Return the [x, y] coordinate for the center point of the cell that contains the specified text.  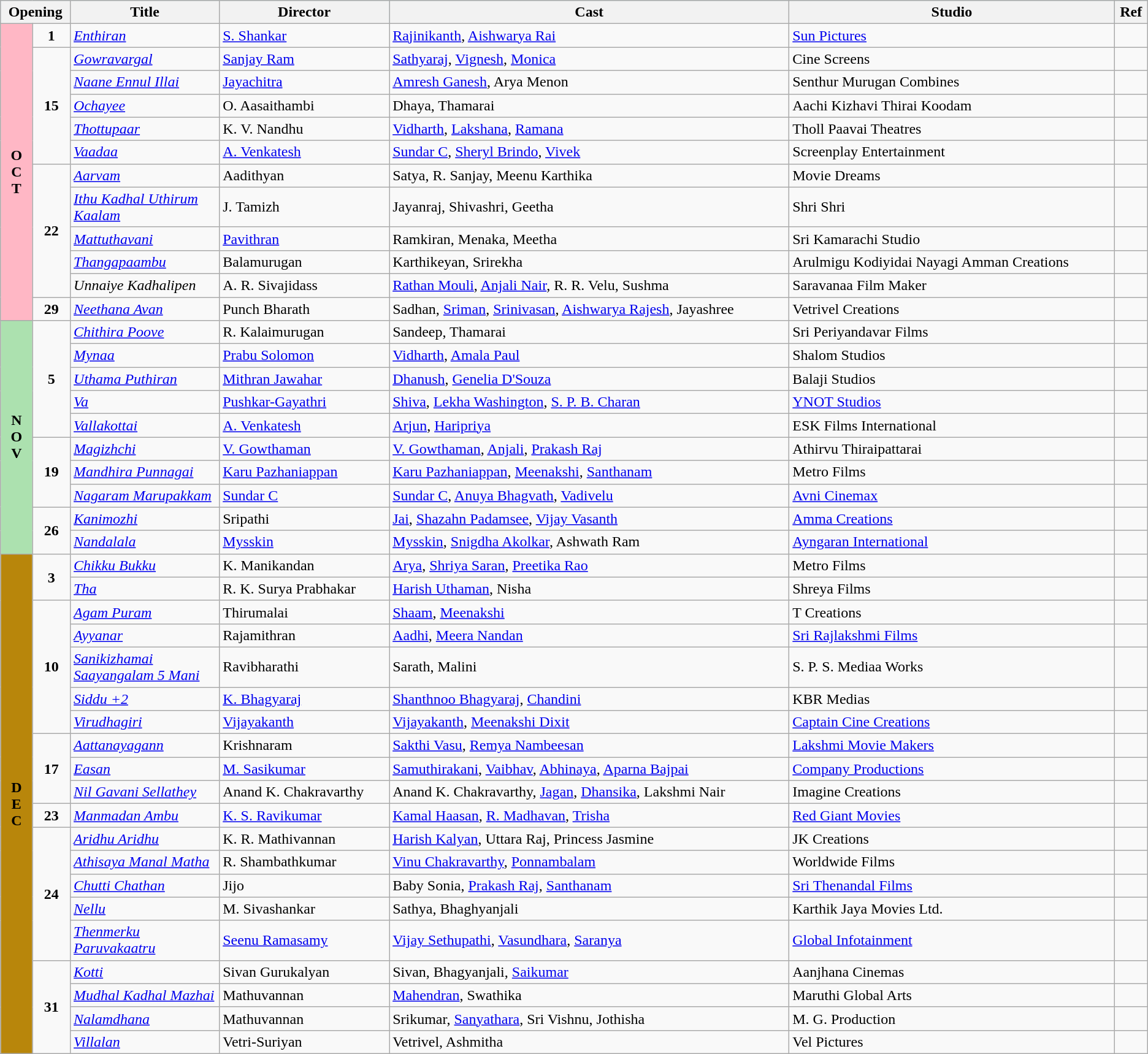
Mysskin, Snigdha Akolkar, Ashwath Ram [589, 542]
Dhanush, Genelia D'Souza [589, 379]
K. S. Ravikumar [304, 815]
Uthama Puthiran [145, 379]
Naane Ennul Illai [145, 82]
Arya, Shriya Saran, Preetika Rao [589, 565]
Aattanayagann [145, 746]
Cine Screens [952, 59]
Tholl Paavai Theatres [952, 129]
15 [52, 105]
Sakthi Vasu, Remya Nambeesan [589, 746]
YNOT Studios [952, 402]
Mandhira Punnagai [145, 472]
Athisaya Manal Matha [145, 862]
T Creations [952, 612]
Baby Sonia, Prakash Raj, Santhanam [589, 885]
Vetrivel, Ashmitha [589, 1042]
S. P. S. Mediaa Works [952, 667]
Jai, Shazahn Padamsee, Vijay Vasanth [589, 519]
Athirvu Thiraipattarai [952, 449]
Anand K. Chakravarthy, Jagan, Dhansika, Lakshmi Nair [589, 792]
19 [52, 472]
OCT [17, 172]
Aachi Kizhavi Thirai Koodam [952, 105]
Lakshmi Movie Makers [952, 746]
K. Bhagyaraj [304, 698]
Va [145, 402]
Worldwide Films [952, 862]
Harish Kalyan, Uttara Raj, Princess Jasmine [589, 839]
Karu Pazhaniappan, Meenakshi, Santhanam [589, 472]
Thenmerku Paruvakaatru [145, 941]
Shreya Films [952, 589]
3 [52, 577]
Vijayakanth [304, 722]
Karu Pazhaniappan [304, 472]
Studio [952, 12]
Krishnaram [304, 746]
Ravibharathi [304, 667]
V. Gowthaman [304, 449]
Global Infotainment [952, 941]
Vetri-Suriyan [304, 1042]
10 [52, 667]
Dhaya, Thamarai [589, 105]
Vel Pictures [952, 1042]
Karthik Jaya Movies Ltd. [952, 909]
29 [52, 308]
Vijay Sethupathi, Vasundhara, Saranya [589, 941]
Sivan Gurukalyan [304, 972]
Chithira Poove [145, 332]
Anand K. Chakravarthy [304, 792]
Unnaiye Kadhalipen [145, 285]
Jayanraj, Shivashri, Geetha [589, 207]
Neethana Avan [145, 308]
Sri Kamarachi Studio [952, 239]
Easan [145, 769]
Kamal Haasan, R. Madhavan, Trisha [589, 815]
Sundar C, Sheryl Brindo, Vivek [589, 152]
Seenu Ramasamy [304, 941]
Aridhu Aridhu [145, 839]
Sundar C, Anuya Bhagvath, Vadivelu [589, 495]
Director [304, 12]
Kanimozhi [145, 519]
Sadhan, Sriman, Srinivasan, Aishwarya Rajesh, Jayashree [589, 308]
Sanikizhamai Saayangalam 5 Mani [145, 667]
R. K. Surya Prabhakar [304, 589]
Sri Thenandal Films [952, 885]
Company Productions [952, 769]
J. Tamizh [304, 207]
Maruthi Global Arts [952, 995]
Pushkar-Gayathri [304, 402]
K. Manikandan [304, 565]
Thangapaambu [145, 262]
Sripathi [304, 519]
V. Gowthaman, Anjali, Prakash Raj [589, 449]
Tha [145, 589]
Mysskin [304, 542]
Arulmigu Kodiyidai Nayagi Amman Creations [952, 262]
Sundar C [304, 495]
Srikumar, Sanyathara, Sri Vishnu, Jothisha [589, 1018]
Title [145, 12]
Chikku Bukku [145, 565]
Sathya, Bhaghyanjali [589, 909]
17 [52, 769]
Vidharth, Lakshana, Ramana [589, 129]
Villalan [145, 1042]
Imagine Creations [952, 792]
Mithran Jawahar [304, 379]
Ramkiran, Menaka, Meetha [589, 239]
Nellu [145, 909]
5 [52, 379]
Manmadan Ambu [145, 815]
Enthiran [145, 36]
Rajinikanth, Aishwarya Rai [589, 36]
K. V. Nandhu [304, 129]
31 [52, 1007]
Samuthirakani, Vaibhav, Abhinaya, Aparna Bajpai [589, 769]
Arjun, Haripriya [589, 426]
O. Aasaithambi [304, 105]
Captain Cine Creations [952, 722]
Shalom Studios [952, 356]
Nalamdhana [145, 1018]
Agam Puram [145, 612]
Sri Rajlakshmi Films [952, 635]
23 [52, 815]
Prabu Solomon [304, 356]
Kotti [145, 972]
Mynaa [145, 356]
Vinu Chakravarthy, Ponnambalam [589, 862]
Magizhchi [145, 449]
Pavithran [304, 239]
JK Creations [952, 839]
ESK Films International [952, 426]
1 [52, 36]
Sanjay Ram [304, 59]
S. Shankar [304, 36]
Nagaram Marupakkam [145, 495]
Mattuthavani [145, 239]
26 [52, 530]
Mahendran, Swathika [589, 995]
NOV [17, 438]
Vallakottai [145, 426]
Nandalala [145, 542]
Ithu Kadhal Uthirum Kaalam [145, 207]
Ayyanar [145, 635]
Jayachitra [304, 82]
Vetrivel Creations [952, 308]
22 [52, 231]
Thirumalai [304, 612]
Amresh Ganesh, Arya Menon [589, 82]
Vidharth, Amala Paul [589, 356]
Shanthnoo Bhagyaraj, Chandini [589, 698]
Jijo [304, 885]
Karthikeyan, Srirekha [589, 262]
Siddu +2 [145, 698]
Shaam, Meenakshi [589, 612]
Aadhi, Meera Nandan [589, 635]
Satya, R. Sanjay, Meenu Karthika [589, 175]
Balaji Studios [952, 379]
Amma Creations [952, 519]
Nil Gavani Sellathey [145, 792]
Avni Cinemax [952, 495]
Balamurugan [304, 262]
R. Kalaimurugan [304, 332]
K. R. Mathivannan [304, 839]
M. Sivashankar [304, 909]
Shiva, Lekha Washington, S. P. B. Charan [589, 402]
KBR Medias [952, 698]
Punch Bharath [304, 308]
Sandeep, Thamarai [589, 332]
Ref [1131, 12]
DEC [17, 803]
A. R. Sivajidass [304, 285]
Opening [36, 12]
Vijayakanth, Meenakshi Dixit [589, 722]
Sun Pictures [952, 36]
Ayngaran International [952, 542]
Virudhagiri [145, 722]
Sathyaraj, Vignesh, Monica [589, 59]
M. Sasikumar [304, 769]
Thottupaar [145, 129]
Chutti Chathan [145, 885]
Aarvam [145, 175]
Sarath, Malini [589, 667]
Aadithyan [304, 175]
24 [52, 894]
Mudhal Kadhal Mazhai [145, 995]
Aanjhana Cinemas [952, 972]
Movie Dreams [952, 175]
Cast [589, 12]
Rajamithran [304, 635]
Gowravargal [145, 59]
Red Giant Movies [952, 815]
Saravanaa Film Maker [952, 285]
Sivan, Bhagyanjali, Saikumar [589, 972]
Harish Uthaman, Nisha [589, 589]
Ochayee [145, 105]
Sri Periyandavar Films [952, 332]
R. Shambathkumar [304, 862]
Vaadaa [145, 152]
Rathan Mouli, Anjali Nair, R. R. Velu, Sushma [589, 285]
Shri Shri [952, 207]
M. G. Production [952, 1018]
Screenplay Entertainment [952, 152]
Senthur Murugan Combines [952, 82]
